From the cell containing the given text, extract its center point as (X, Y) coordinate. 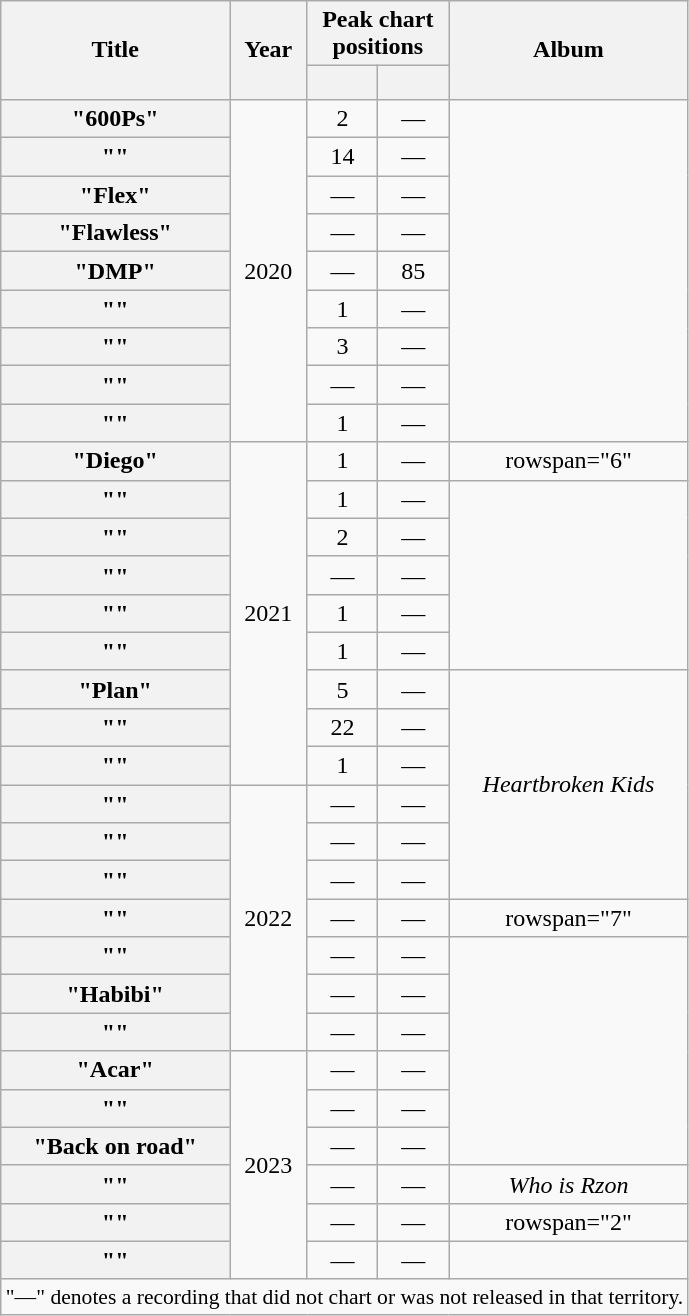
Peak chart positions (378, 34)
2020 (268, 270)
Year (268, 50)
"Plan" (116, 689)
2022 (268, 918)
14 (342, 157)
rowspan="2" (569, 1222)
"Flex" (116, 195)
"Acar" (116, 1070)
5 (342, 689)
"Habibi" (116, 994)
"DMP" (116, 271)
Album (569, 50)
3 (342, 347)
2023 (268, 1165)
Who is Rzon (569, 1184)
"Flawless" (116, 233)
"—" denotes a recording that did not chart or was not released in that territory. (345, 1297)
rowspan="7" (569, 918)
Title (116, 50)
"Diego" (116, 461)
85 (414, 271)
2021 (268, 614)
rowspan="6" (569, 461)
22 (342, 727)
"Back on road" (116, 1146)
"600Ps" (116, 118)
Heartbroken Kids (569, 784)
